Determine the [x, y] coordinate at the center of the cell enclosing the given text.  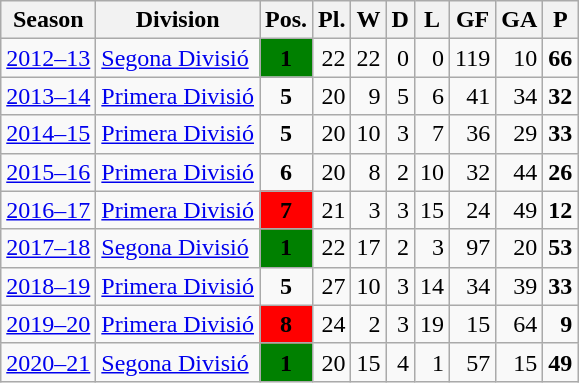
GA [520, 20]
2018–19 [48, 286]
29 [520, 134]
Season [48, 20]
19 [432, 324]
57 [473, 362]
97 [473, 248]
41 [473, 96]
26 [560, 172]
17 [368, 248]
21 [332, 210]
14 [432, 286]
2016–17 [48, 210]
Pos. [286, 20]
64 [520, 324]
2015–16 [48, 172]
44 [520, 172]
W [368, 20]
2019–20 [48, 324]
39 [520, 286]
2013–14 [48, 96]
P [560, 20]
4 [400, 362]
12 [560, 210]
119 [473, 58]
Pl. [332, 20]
2014–15 [48, 134]
2012–13 [48, 58]
GF [473, 20]
53 [560, 248]
66 [560, 58]
L [432, 20]
36 [473, 134]
D [400, 20]
2020–21 [48, 362]
27 [332, 286]
Division [178, 20]
2017–18 [48, 248]
